Locate the cell with the specified text and output its (x, y) center coordinate. 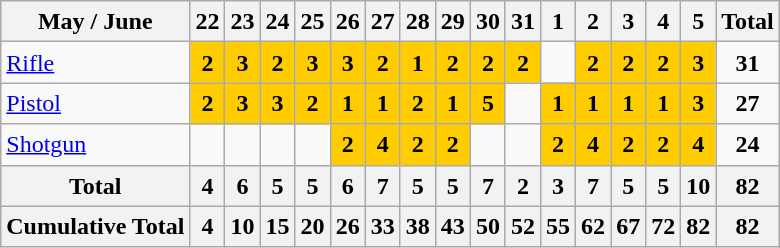
25 (312, 22)
Pistol (96, 104)
38 (418, 226)
Cumulative Total (96, 226)
28 (418, 22)
Rifle (96, 62)
52 (522, 226)
55 (558, 226)
22 (208, 22)
33 (382, 226)
15 (278, 226)
20 (312, 226)
30 (488, 22)
72 (664, 226)
29 (452, 22)
43 (452, 226)
50 (488, 226)
Shotgun (96, 144)
67 (628, 226)
62 (594, 226)
May / June (96, 22)
23 (242, 22)
